Identify which cell holds the provided text, then report its [x, y] central coordinate. 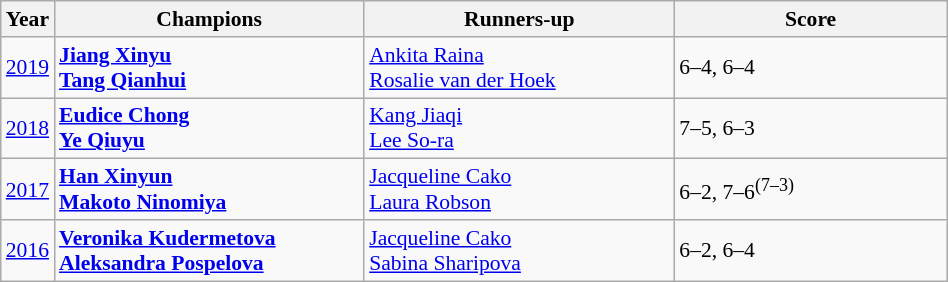
2017 [28, 190]
6–4, 6–4 [810, 68]
Kang Jiaqi Lee So-ra [519, 128]
7–5, 6–3 [810, 128]
2016 [28, 250]
Champions [209, 19]
Ankita Raina Rosalie van der Hoek [519, 68]
6–2, 7–6(7–3) [810, 190]
Jacqueline Cako Sabina Sharipova [519, 250]
Runners-up [519, 19]
Jiang Xinyu Tang Qianhui [209, 68]
Year [28, 19]
Veronika Kudermetova Aleksandra Pospelova [209, 250]
2018 [28, 128]
2019 [28, 68]
Jacqueline Cako Laura Robson [519, 190]
6–2, 6–4 [810, 250]
Han Xinyun Makoto Ninomiya [209, 190]
Eudice Chong Ye Qiuyu [209, 128]
Score [810, 19]
